Provide the (X, Y) coordinate of the cell's center where the given text is located.  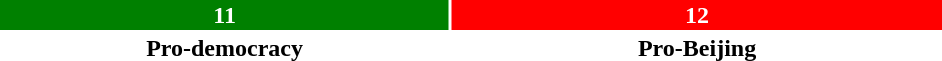
12 (697, 15)
11 (224, 15)
